Scan for the cell matching the given text and deliver its (x, y) coordinate at center. 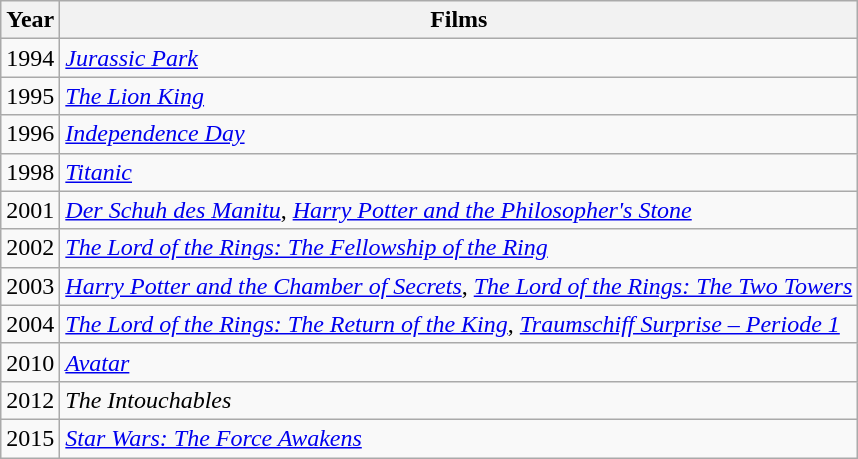
1995 (30, 96)
Der Schuh des Manitu, Harry Potter and the Philosopher's Stone (459, 210)
1996 (30, 134)
2001 (30, 210)
2002 (30, 248)
2003 (30, 286)
The Lord of the Rings: The Fellowship of the Ring (459, 248)
Films (459, 20)
1998 (30, 172)
The Intouchables (459, 400)
2012 (30, 400)
2015 (30, 438)
2004 (30, 324)
Year (30, 20)
2010 (30, 362)
The Lion King (459, 96)
Independence Day (459, 134)
The Lord of the Rings: The Return of the King, Traumschiff Surprise – Periode 1 (459, 324)
1994 (30, 58)
Harry Potter and the Chamber of Secrets, The Lord of the Rings: The Two Towers (459, 286)
Jurassic Park (459, 58)
Avatar (459, 362)
Star Wars: The Force Awakens (459, 438)
Titanic (459, 172)
